Return (x, y) of the center of cell containing provided text 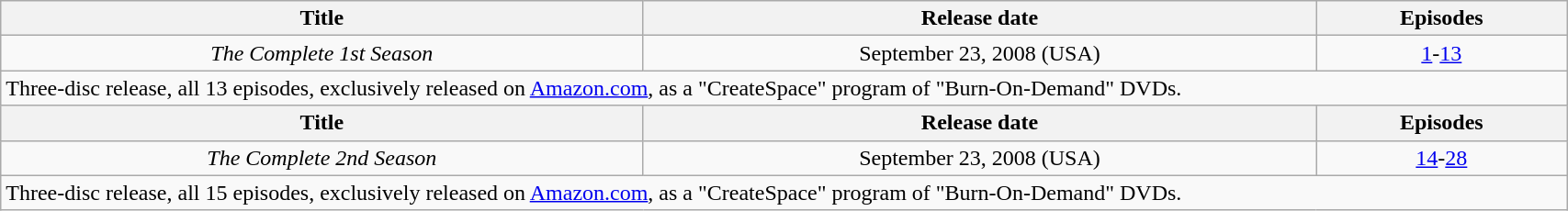
1-13 (1442, 53)
Three-disc release, all 13 episodes, exclusively released on Amazon.com, as a "CreateSpace" program of "Burn-On-Demand" DVDs. (784, 88)
14-28 (1442, 158)
The Complete 2nd Season (321, 158)
Three-disc release, all 15 episodes, exclusively released on Amazon.com, as a "CreateSpace" program of "Burn-On-Demand" DVDs. (784, 193)
The Complete 1st Season (321, 53)
